Pinpoint the cell where the given text exists, returning its [X, Y] midpoint coordinate. 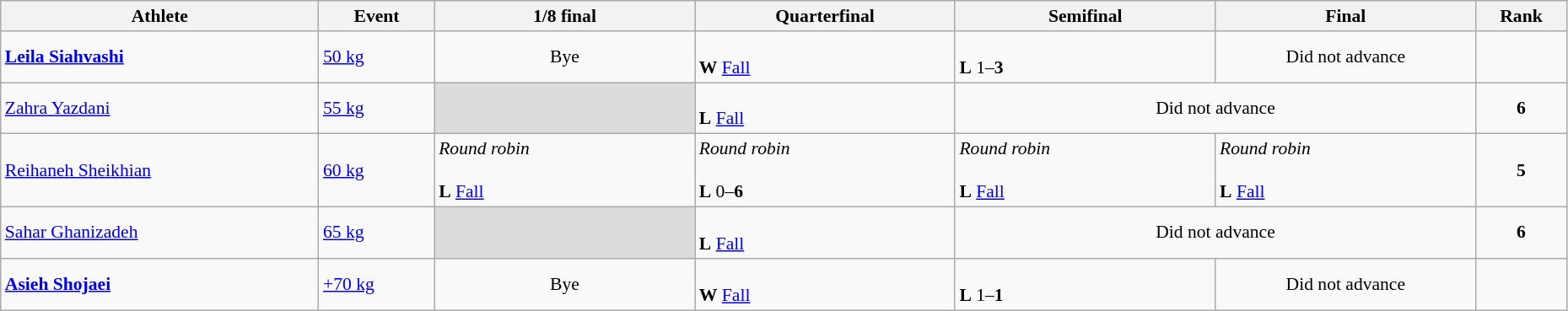
Reihaneh Sheikhian [160, 170]
5 [1522, 170]
Rank [1522, 16]
Zahra Yazdani [160, 108]
L 1–1 [1085, 285]
Asieh Shojaei [160, 285]
Quarterfinal [825, 16]
Athlete [160, 16]
65 kg [376, 233]
60 kg [376, 170]
+70 kg [376, 285]
Round robinL 0–6 [825, 170]
Leila Siahvashi [160, 57]
55 kg [376, 108]
Sahar Ghanizadeh [160, 233]
Semifinal [1085, 16]
L 1–3 [1085, 57]
50 kg [376, 57]
Final [1346, 16]
1/8 final [565, 16]
Event [376, 16]
